Return the (x, y) coordinate for the center point of the cell that contains the specified text.  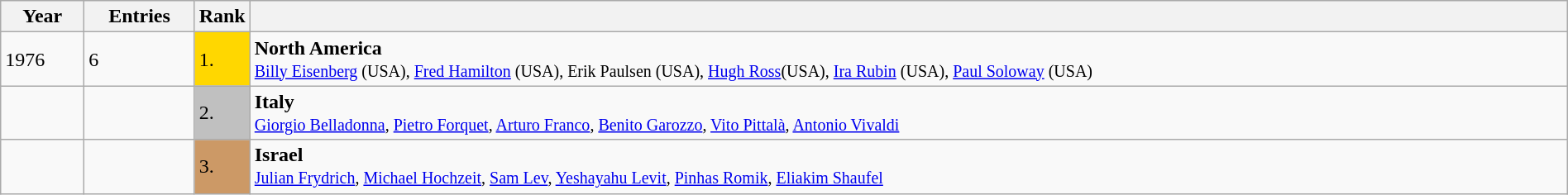
North AmericaBilly Eisenberg (USA), Fred Hamilton (USA), Erik Paulsen (USA), Hugh Ross(USA), Ira Rubin (USA), Paul Soloway (USA) (908, 59)
Entries (139, 17)
3. (222, 167)
1976 (43, 59)
Rank (222, 17)
2. (222, 112)
IsraelJulian Frydrich, Michael Hochzeit, Sam Lev, Yeshayahu Levit, Pinhas Romik, Eliakim Shaufel (908, 167)
6 (139, 59)
ItalyGiorgio Belladonna, Pietro Forquet, Arturo Franco, Benito Garozzo, Vito Pittalà, Antonio Vivaldi (908, 112)
Year (43, 17)
1. (222, 59)
